Detect which cell encompasses the target text, then output its [x, y] center coordinate. 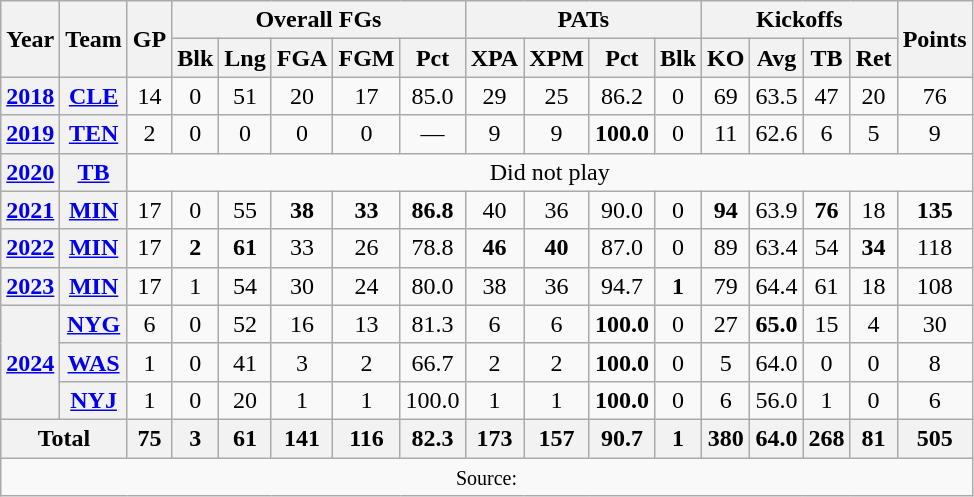
81 [874, 438]
64.4 [776, 286]
NYJ [94, 400]
Total [64, 438]
Ret [874, 58]
141 [302, 438]
79 [726, 286]
80.0 [432, 286]
8 [934, 362]
85.0 [432, 96]
Did not play [550, 172]
2024 [30, 362]
55 [245, 210]
Source: [486, 477]
87.0 [622, 248]
52 [245, 324]
Year [30, 39]
173 [494, 438]
FGM [366, 58]
86.2 [622, 96]
2023 [30, 286]
Team [94, 39]
GP [149, 39]
27 [726, 324]
11 [726, 134]
47 [826, 96]
Kickoffs [800, 20]
34 [874, 248]
90.7 [622, 438]
Avg [776, 58]
108 [934, 286]
29 [494, 96]
WAS [94, 362]
XPM [557, 58]
63.5 [776, 96]
86.8 [432, 210]
157 [557, 438]
82.3 [432, 438]
2018 [30, 96]
14 [149, 96]
2020 [30, 172]
Lng [245, 58]
118 [934, 248]
69 [726, 96]
24 [366, 286]
63.4 [776, 248]
94 [726, 210]
94.7 [622, 286]
2021 [30, 210]
4 [874, 324]
116 [366, 438]
505 [934, 438]
75 [149, 438]
90.0 [622, 210]
KO [726, 58]
16 [302, 324]
46 [494, 248]
78.8 [432, 248]
56.0 [776, 400]
Overall FGs [318, 20]
66.7 [432, 362]
63.9 [776, 210]
Points [934, 39]
380 [726, 438]
XPA [494, 58]
51 [245, 96]
65.0 [776, 324]
13 [366, 324]
NYG [94, 324]
PATs [583, 20]
41 [245, 362]
TEN [94, 134]
135 [934, 210]
268 [826, 438]
62.6 [776, 134]
2022 [30, 248]
FGA [302, 58]
2019 [30, 134]
15 [826, 324]
89 [726, 248]
26 [366, 248]
— [432, 134]
25 [557, 96]
CLE [94, 96]
81.3 [432, 324]
